Pinpoint the cell where the given text exists, returning its (x, y) midpoint coordinate. 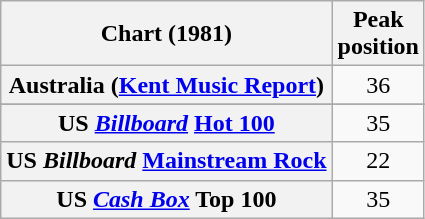
Australia (Kent Music Report) (166, 85)
US Billboard Mainstream Rock (166, 161)
Chart (1981) (166, 34)
22 (378, 161)
36 (378, 85)
US Billboard Hot 100 (166, 123)
Peakposition (378, 34)
US Cash Box Top 100 (166, 199)
